Determine the (X, Y) coordinate at the center of the cell enclosing the given text.  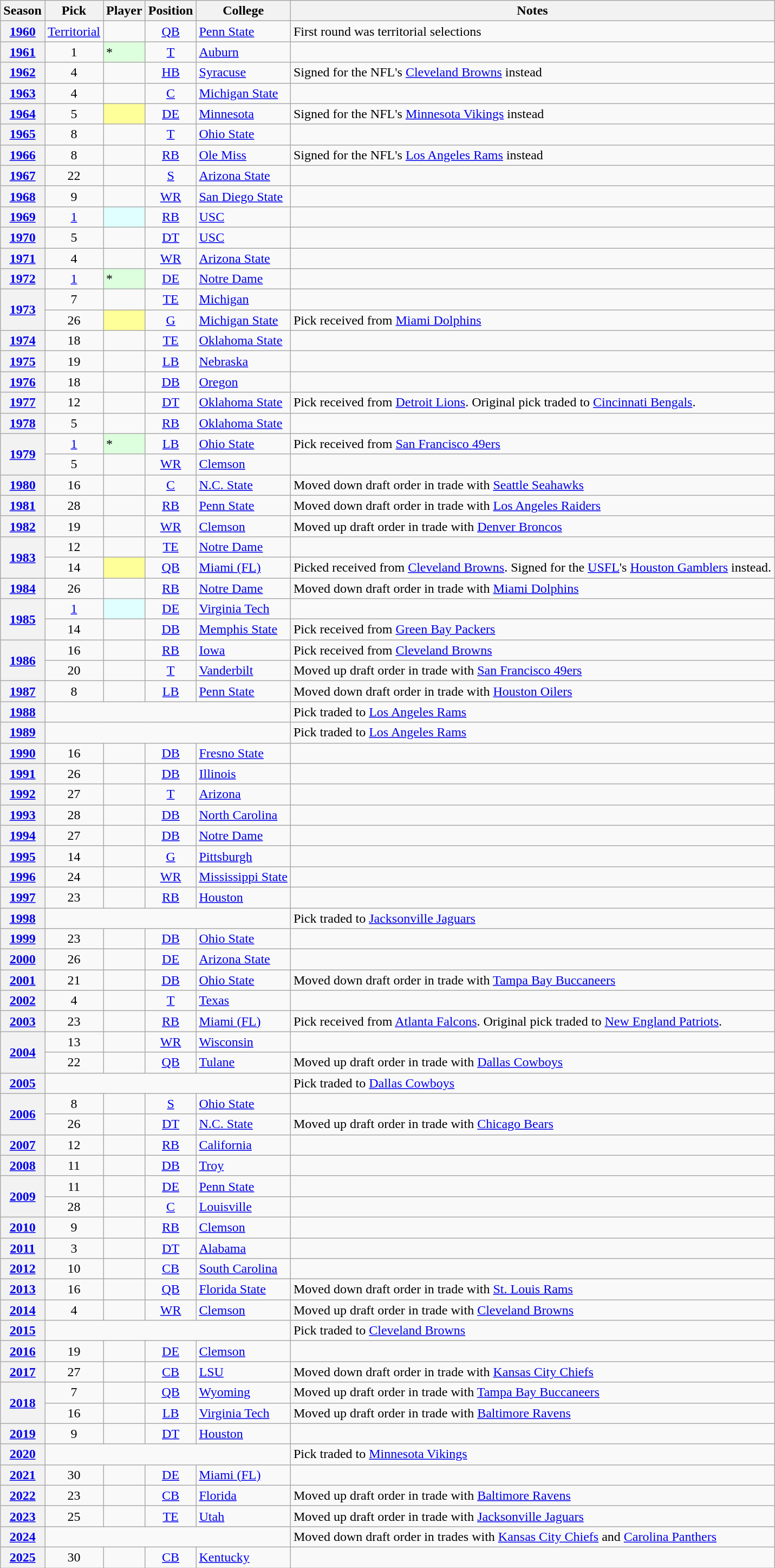
25 (74, 1516)
1981 (23, 506)
2023 (23, 1516)
2022 (23, 1495)
North Carolina (243, 815)
Pittsburgh (243, 856)
Moved down draft order in trade with Seattle Seahawks (532, 485)
1996 (23, 877)
Pick traded to Dallas Cowboys (532, 1083)
California (243, 1145)
2007 (23, 1145)
1992 (23, 794)
2017 (23, 1372)
2002 (23, 1001)
13 (74, 1042)
1980 (23, 485)
1982 (23, 526)
1998 (23, 918)
Mississippi State (243, 877)
Arizona (243, 794)
Pick traded to Minnesota Vikings (532, 1454)
1983 (23, 557)
1961 (23, 52)
Moved up draft order in trade with Denver Broncos (532, 526)
1995 (23, 856)
Moved down draft order in trade with St. Louis Rams (532, 1290)
2019 (23, 1434)
Signed for the NFL's Minnesota Vikings instead (532, 114)
2014 (23, 1310)
2016 (23, 1351)
1978 (23, 423)
1969 (23, 217)
Fresno State (243, 753)
1966 (23, 155)
Minnesota (243, 114)
Vanderbilt (243, 671)
Moved down draft order in trade with Miami Dolphins (532, 588)
1963 (23, 93)
1964 (23, 114)
Syracuse (243, 73)
Moved down draft order in trade with Los Angeles Raiders (532, 506)
San Diego State (243, 196)
2020 (23, 1454)
1984 (23, 588)
South Carolina (243, 1269)
21 (74, 980)
1997 (23, 897)
Moved down draft order in trades with Kansas City Chiefs and Carolina Panthers (532, 1537)
Florida (243, 1495)
Kentucky (243, 1557)
1968 (23, 196)
Memphis State (243, 630)
1979 (23, 454)
1962 (23, 73)
1990 (23, 753)
Moved up draft order in trade with Tampa Bay Buccaneers (532, 1392)
Michigan (243, 300)
Season (23, 11)
Auburn (243, 52)
Wisconsin (243, 1042)
1967 (23, 176)
1974 (23, 341)
1999 (23, 939)
1994 (23, 835)
1976 (23, 382)
1973 (23, 310)
Pick received from San Francisco 49ers (532, 444)
1991 (23, 774)
2009 (23, 1196)
Utah (243, 1516)
First round was territorial selections (532, 31)
1986 (23, 660)
1971 (23, 258)
Position (171, 11)
Pick traded to Jacksonville Jaguars (532, 918)
Pick (74, 11)
2006 (23, 1114)
Texas (243, 1001)
1987 (23, 691)
Territorial (74, 31)
Signed for the NFL's Cleveland Browns instead (532, 73)
Moved down draft order in trade with Tampa Bay Buccaneers (532, 980)
2013 (23, 1290)
Moved up draft order in trade with Cleveland Browns (532, 1310)
1993 (23, 815)
3 (74, 1248)
Moved up draft order in trade with San Francisco 49ers (532, 671)
Moved up draft order in trade with Chicago Bears (532, 1124)
2021 (23, 1475)
Ole Miss (243, 155)
Player (124, 11)
Signed for the NFL's Los Angeles Rams instead (532, 155)
Illinois (243, 774)
Pick received from Cleveland Browns (532, 650)
Pick received from Green Bay Packers (532, 630)
2015 (23, 1331)
Notes (532, 11)
1960 (23, 31)
2024 (23, 1537)
1965 (23, 134)
Picked received from Cleveland Browns. Signed for the USFL's Houston Gamblers instead. (532, 567)
Troy (243, 1165)
1989 (23, 733)
Wyoming (243, 1392)
2001 (23, 980)
Pick received from Miami Dolphins (532, 320)
Tulane (243, 1062)
1977 (23, 403)
1972 (23, 279)
20 (74, 671)
Moved down draft order in trade with Houston Oilers (532, 691)
Alabama (243, 1248)
HB (171, 73)
Louisville (243, 1207)
1985 (23, 619)
2012 (23, 1269)
1970 (23, 237)
2000 (23, 960)
2010 (23, 1227)
Pick received from Detroit Lions. Original pick traded to Cincinnati Bengals. (532, 403)
Moved down draft order in trade with Kansas City Chiefs (532, 1372)
Oregon (243, 382)
2008 (23, 1165)
LSU (243, 1372)
College (243, 11)
Moved up draft order in trade with Dallas Cowboys (532, 1062)
Florida State (243, 1290)
1988 (23, 712)
2005 (23, 1083)
2018 (23, 1403)
2011 (23, 1248)
Iowa (243, 650)
Moved up draft order in trade with Jacksonville Jaguars (532, 1516)
2025 (23, 1557)
2003 (23, 1021)
Pick received from Atlanta Falcons. Original pick traded to New England Patriots. (532, 1021)
10 (74, 1269)
1975 (23, 361)
24 (74, 877)
Nebraska (243, 361)
Pick traded to Cleveland Browns (532, 1331)
2004 (23, 1052)
